Return [X, Y] of the center of cell containing provided text 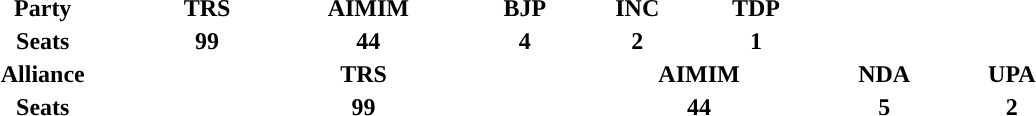
AIMIM [699, 74]
99 [206, 41]
1 [756, 41]
44 [368, 41]
TRS [363, 74]
2 [638, 41]
4 [525, 41]
NDA [884, 74]
